Search for the cell housing the specified text and yield its [x, y] center coordinate. 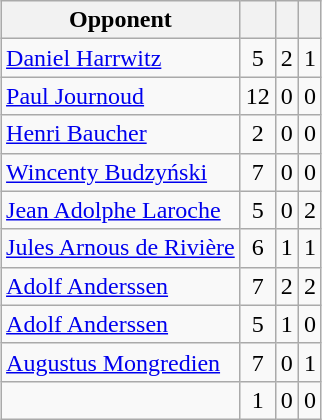
Wincenty Budzyński [121, 172]
Daniel Harrwitz [121, 58]
Henri Baucher [121, 134]
Jean Adolphe Laroche [121, 210]
Augustus Mongredien [121, 362]
Paul Journoud [121, 96]
Jules Arnous de Rivière [121, 248]
12 [258, 96]
6 [258, 248]
Opponent [121, 20]
